Provide the [x, y] coordinate of the cell's center where the given text is located.  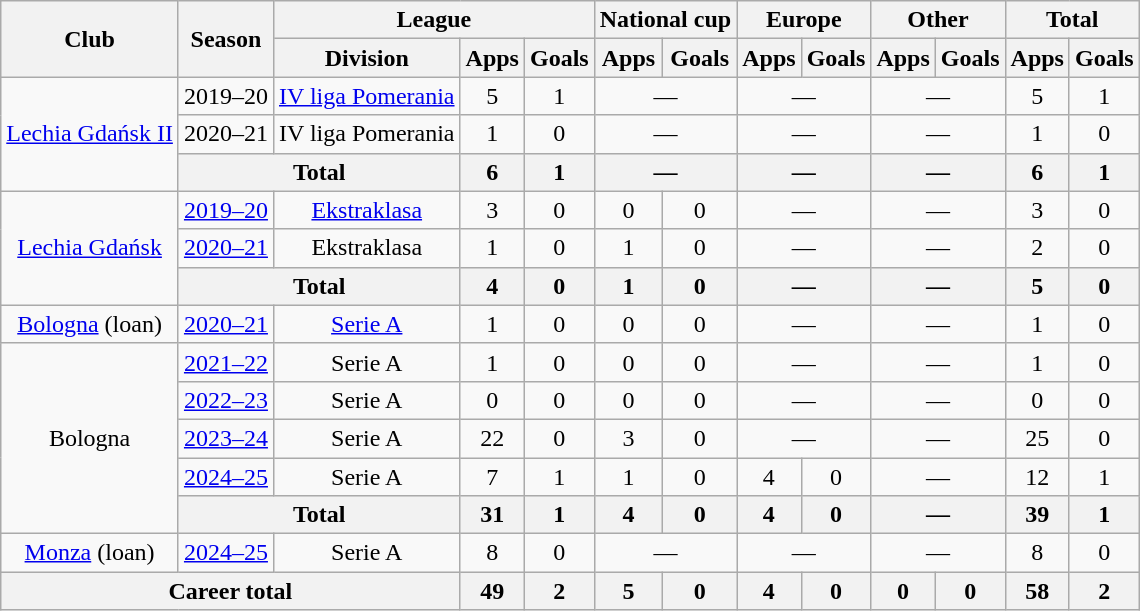
12 [1037, 477]
39 [1037, 515]
Club [90, 39]
Career total [230, 591]
Bologna (loan) [90, 324]
22 [492, 438]
Lechia Gdańsk II [90, 134]
Division [366, 58]
National cup [665, 20]
2023–24 [226, 438]
49 [492, 591]
2021–22 [226, 362]
Monza (loan) [90, 553]
7 [492, 477]
Europe [804, 20]
Lechia Gdańsk [90, 248]
Season [226, 39]
Other [938, 20]
31 [492, 515]
25 [1037, 438]
2022–23 [226, 400]
58 [1037, 591]
Bologna [90, 438]
League [434, 20]
